Locate the cell with the specified text and output its [x, y] center coordinate. 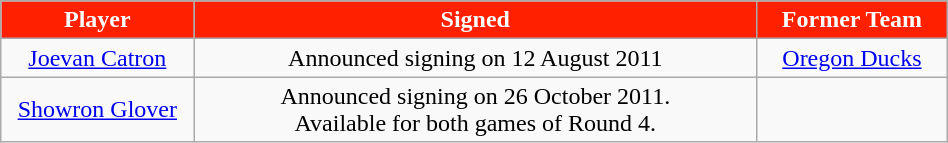
Oregon Ducks [852, 58]
Showron Glover [98, 110]
Signed [476, 20]
Former Team [852, 20]
Announced signing on 26 October 2011. Available for both games of Round 4. [476, 110]
Player [98, 20]
Announced signing on 12 August 2011 [476, 58]
Joevan Catron [98, 58]
